Capture the cell that displays the provided text and extract its [X, Y] central coordinate. 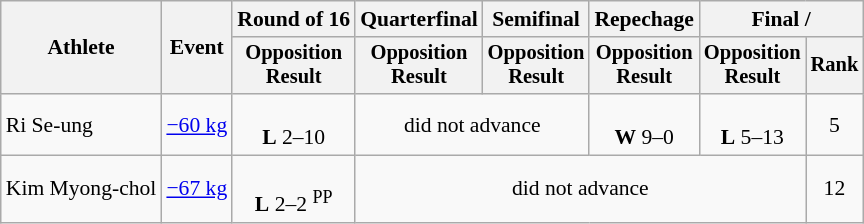
−60 kg [196, 124]
Quarterfinal [419, 19]
Rank [835, 66]
5 [835, 124]
Repechage [644, 19]
Semifinal [536, 19]
L 5–13 [752, 124]
W 9–0 [644, 124]
Final / [781, 19]
Ri Se-ung [82, 124]
12 [835, 190]
Event [196, 48]
L 2–2 PP [294, 190]
Kim Myong-chol [82, 190]
Round of 16 [294, 19]
Athlete [82, 48]
−67 kg [196, 190]
L 2–10 [294, 124]
